Determine the (x, y) coordinate at the center of the cell enclosing the given text.  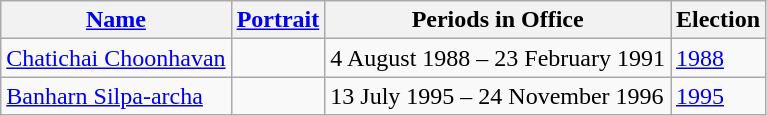
Portrait (278, 20)
Chatichai Choonhavan (116, 58)
4 August 1988 – 23 February 1991 (498, 58)
1988 (718, 58)
Periods in Office (498, 20)
1995 (718, 96)
13 July 1995 – 24 November 1996 (498, 96)
Name (116, 20)
Election (718, 20)
Banharn Silpa-archa (116, 96)
